Return [x, y] of the center of cell containing provided text 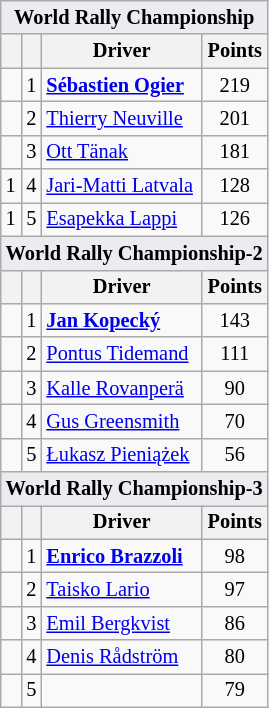
181 [235, 152]
143 [235, 320]
World Rally Championship-2 [134, 253]
79 [235, 690]
Pontus Tidemand [121, 354]
Ott Tänak [121, 152]
Emil Bergkvist [121, 623]
98 [235, 556]
128 [235, 186]
201 [235, 118]
World Rally Championship [134, 17]
219 [235, 85]
Sébastien Ogier [121, 85]
Esapekka Lappi [121, 219]
Łukasz Pieniążek [121, 455]
Kalle Rovanperä [121, 388]
86 [235, 623]
56 [235, 455]
70 [235, 421]
Thierry Neuville [121, 118]
Jan Kopecký [121, 320]
Gus Greensmith [121, 421]
90 [235, 388]
Enrico Brazzoli [121, 556]
Denis Rådström [121, 657]
80 [235, 657]
World Rally Championship-3 [134, 489]
126 [235, 219]
97 [235, 589]
Taisko Lario [121, 589]
111 [235, 354]
Jari-Matti Latvala [121, 186]
